Capture the cell that displays the provided text and extract its [X, Y] central coordinate. 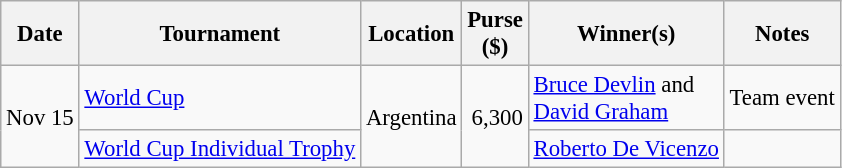
Roberto De Vicenzo [626, 149]
Argentina [412, 117]
Notes [782, 34]
World Cup [220, 98]
Nov 15 [40, 117]
World Cup Individual Trophy [220, 149]
6,300 [495, 117]
Team event [782, 98]
Date [40, 34]
Tournament [220, 34]
Location [412, 34]
Bruce Devlin and David Graham [626, 98]
Purse($) [495, 34]
Winner(s) [626, 34]
